From the cell containing the given text, extract its center point as (x, y) coordinate. 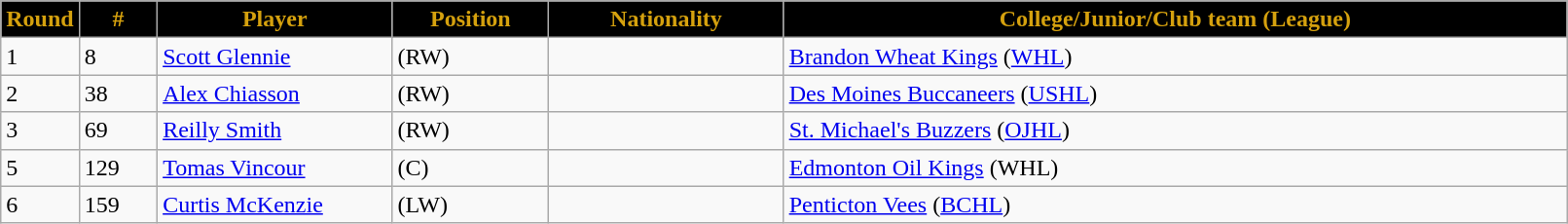
8 (118, 56)
Curtis McKenzie (274, 205)
1 (40, 56)
# (118, 19)
Tomas Vincour (274, 168)
Edmonton Oil Kings (WHL) (1175, 168)
Des Moines Buccaneers (USHL) (1175, 93)
Nationality (666, 19)
(C) (471, 168)
Position (471, 19)
Round (40, 19)
Brandon Wheat Kings (WHL) (1175, 56)
Scott Glennie (274, 56)
38 (118, 93)
3 (40, 131)
(LW) (471, 205)
159 (118, 205)
St. Michael's Buzzers (OJHL) (1175, 131)
69 (118, 131)
129 (118, 168)
Penticton Vees (BCHL) (1175, 205)
College/Junior/Club team (League) (1175, 19)
Player (274, 19)
Alex Chiasson (274, 93)
2 (40, 93)
Reilly Smith (274, 131)
5 (40, 168)
6 (40, 205)
